Search for the cell housing the specified text and yield its (X, Y) center coordinate. 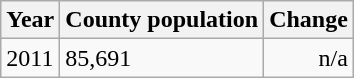
County population (162, 20)
2011 (30, 58)
Change (309, 20)
85,691 (162, 58)
Year (30, 20)
n/a (309, 58)
